Identify which cell holds the provided text, then report its [X, Y] central coordinate. 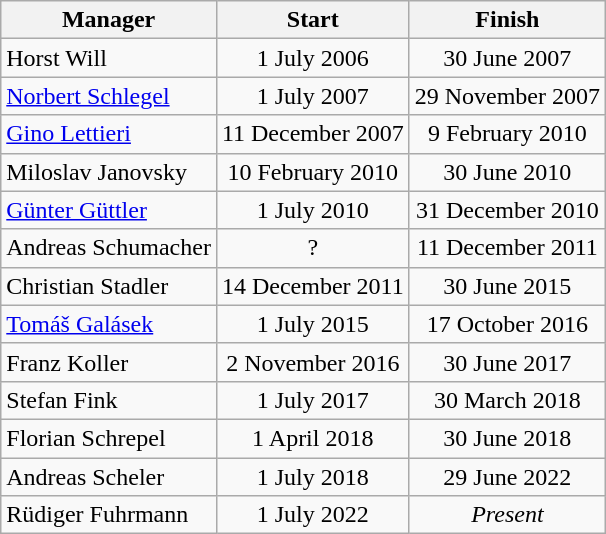
Miloslav Janovsky [109, 172]
Rüdiger Fuhrmann [109, 515]
11 December 2011 [507, 248]
30 June 2017 [507, 362]
1 July 2015 [312, 324]
1 July 2018 [312, 477]
Stefan Fink [109, 400]
30 March 2018 [507, 400]
Start [312, 20]
Franz Koller [109, 362]
2 November 2016 [312, 362]
Gino Lettieri [109, 134]
1 July 2007 [312, 96]
30 June 2015 [507, 286]
31 December 2010 [507, 210]
Günter Güttler [109, 210]
Horst Will [109, 58]
Tomáš Galásek [109, 324]
11 December 2007 [312, 134]
30 June 2010 [507, 172]
10 February 2010 [312, 172]
? [312, 248]
30 June 2018 [507, 438]
1 July 2006 [312, 58]
14 December 2011 [312, 286]
Florian Schrepel [109, 438]
9 February 2010 [507, 134]
1 April 2018 [312, 438]
Andreas Scheler [109, 477]
Norbert Schlegel [109, 96]
30 June 2007 [507, 58]
1 July 2017 [312, 400]
Present [507, 515]
1 July 2010 [312, 210]
17 October 2016 [507, 324]
Christian Stadler [109, 286]
Finish [507, 20]
Manager [109, 20]
29 November 2007 [507, 96]
Andreas Schumacher [109, 248]
29 June 2022 [507, 477]
1 July 2022 [312, 515]
